Determine the (x, y) coordinate at the center of the cell enclosing the given text.  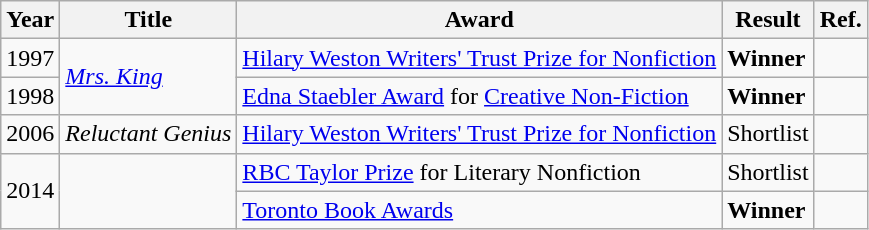
Ref. (840, 20)
Reluctant Genius (148, 134)
Result (768, 20)
Edna Staebler Award for Creative Non-Fiction (480, 96)
1997 (30, 58)
2014 (30, 191)
Mrs. King (148, 77)
Toronto Book Awards (480, 210)
RBC Taylor Prize for Literary Nonfiction (480, 172)
2006 (30, 134)
1998 (30, 96)
Title (148, 20)
Award (480, 20)
Year (30, 20)
